Pinpoint the cell where the given text exists, returning its (X, Y) midpoint coordinate. 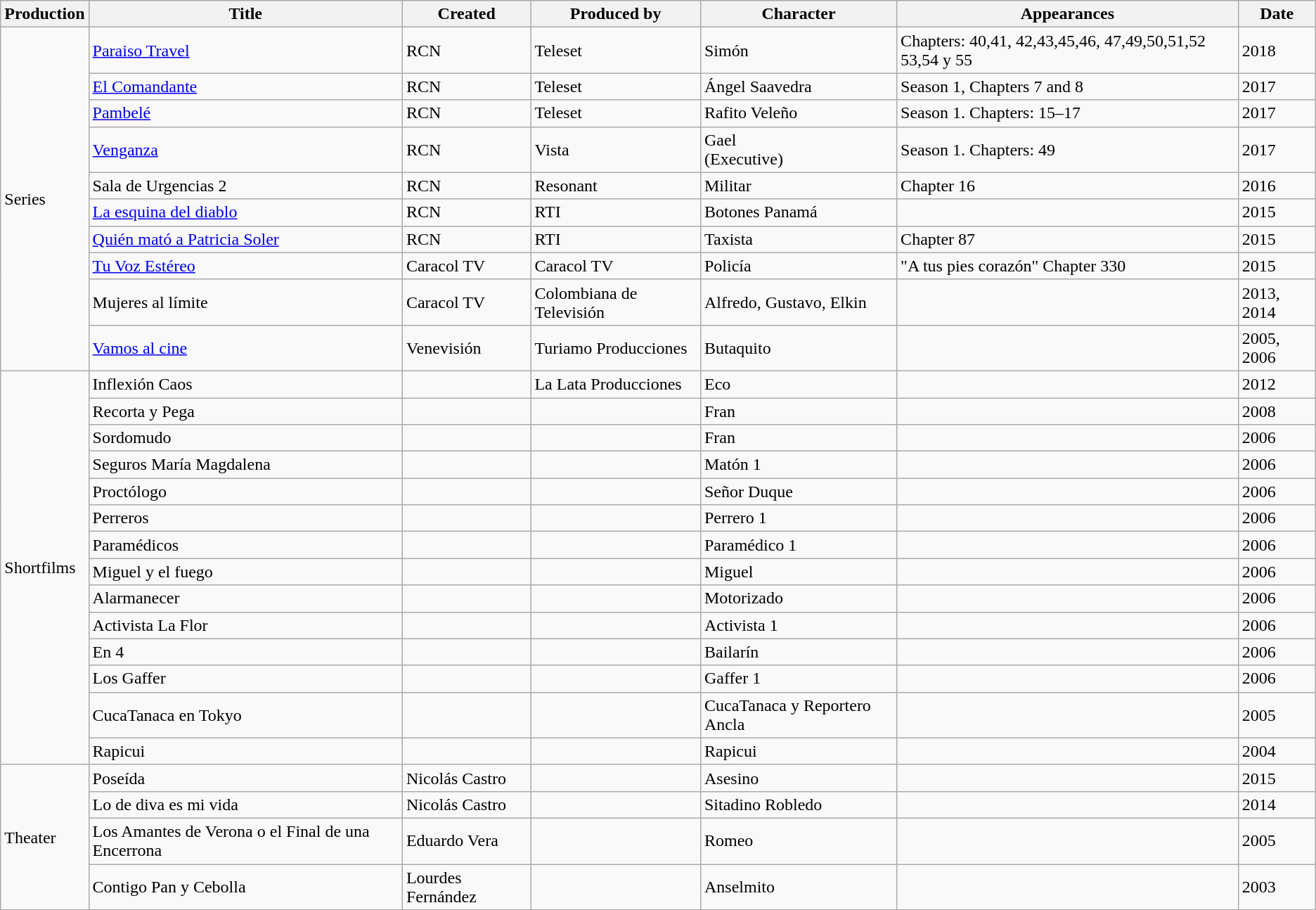
2004 (1277, 751)
Colombiana de Televisión (616, 302)
Poseída (245, 778)
Title (245, 14)
Rafito Veleño (799, 113)
2012 (1277, 384)
Chapter 16 (1068, 186)
Militar (799, 186)
Eduardo Vera (466, 841)
El Comandante (245, 86)
Production (45, 14)
Ángel Saavedra (799, 86)
Chapter 87 (1068, 239)
Chapters: 40,41, 42,43,45,46, 47,49,50,51,52 53,54 y 55 (1068, 51)
Alarmanecer (245, 598)
Los Amantes de Verona o el Final de una Encerrona (245, 841)
Date (1277, 14)
Simón (799, 51)
Activista La Flor (245, 625)
Asesino (799, 778)
Romeo (799, 841)
Season 1. Chapters: 49 (1068, 149)
CucaTanaca en Tokyo (245, 714)
CucaTanaca y Reportero Ancla (799, 714)
2013, 2014 (1277, 302)
Butaquito (799, 347)
Lourdes Fernández (466, 886)
Appearances (1068, 14)
Season 1, Chapters 7 and 8 (1068, 86)
Matón 1 (799, 465)
Sordomudo (245, 438)
Mujeres al límite (245, 302)
Character (799, 14)
La esquina del diablo (245, 212)
Series (45, 200)
Venevisión (466, 347)
Los Gaffer (245, 679)
2018 (1277, 51)
Pambelé (245, 113)
Proctólogo (245, 492)
Vista (616, 149)
Paramédicos (245, 545)
Botones Panamá (799, 212)
2016 (1277, 186)
2008 (1277, 411)
Turiamo Producciones (616, 347)
Anselmito (799, 886)
Señor Duque (799, 492)
En 4 (245, 652)
Sitadino Robledo (799, 805)
Quién mató a Patricia Soler (245, 239)
Recorta y Pega (245, 411)
Miguel (799, 572)
"A tus pies corazón" Chapter 330 (1068, 266)
Season 1. Chapters: 15–17 (1068, 113)
Paramédico 1 (799, 545)
Gaffer 1 (799, 679)
Tu Voz Estéreo (245, 266)
Perrero 1 (799, 518)
Lo de diva es mi vida (245, 805)
Activista 1 (799, 625)
Eco (799, 384)
Policía (799, 266)
Gael(Executive) (799, 149)
Contigo Pan y Cebolla (245, 886)
Motorizado (799, 598)
La Lata Producciones (616, 384)
Created (466, 14)
Vamos al cine (245, 347)
Sala de Urgencias 2 (245, 186)
Taxista (799, 239)
Paraiso Travel (245, 51)
2003 (1277, 886)
Resonant (616, 186)
Perreros (245, 518)
Inflexión Caos (245, 384)
Venganza (245, 149)
2014 (1277, 805)
Produced by (616, 14)
2005, 2006 (1277, 347)
Bailarín (799, 652)
Seguros María Magdalena (245, 465)
Alfredo, Gustavo, Elkin (799, 302)
Shortfilms (45, 568)
Theater (45, 837)
Miguel y el fuego (245, 572)
